Return [x, y] of the center of cell containing provided text 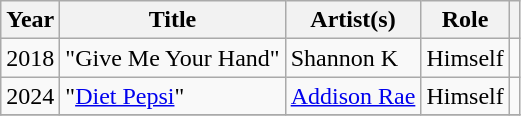
Artist(s) [353, 20]
2024 [30, 96]
Addison Rae [353, 96]
Shannon K [353, 58]
Role [465, 20]
Year [30, 20]
"Give Me Your Hand" [172, 58]
2018 [30, 58]
Title [172, 20]
"Diet Pepsi" [172, 96]
